Extract the (x, y) coordinate from the center of the cell holding the provided text.  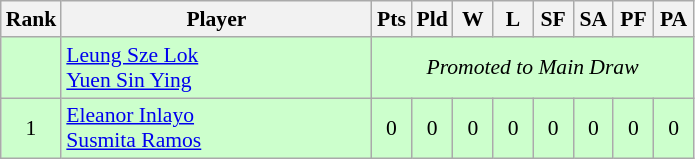
W (473, 19)
1 (32, 128)
Player (216, 19)
Pld (432, 19)
Promoted to Main Draw (532, 68)
Rank (32, 19)
PA (673, 19)
SF (553, 19)
Leung Sze Lok Yuen Sin Ying (216, 68)
Eleanor Inlayo Susmita Ramos (216, 128)
SA (593, 19)
L (513, 19)
Pts (391, 19)
PF (633, 19)
